From the cell containing the given text, extract its center point as [X, Y] coordinate. 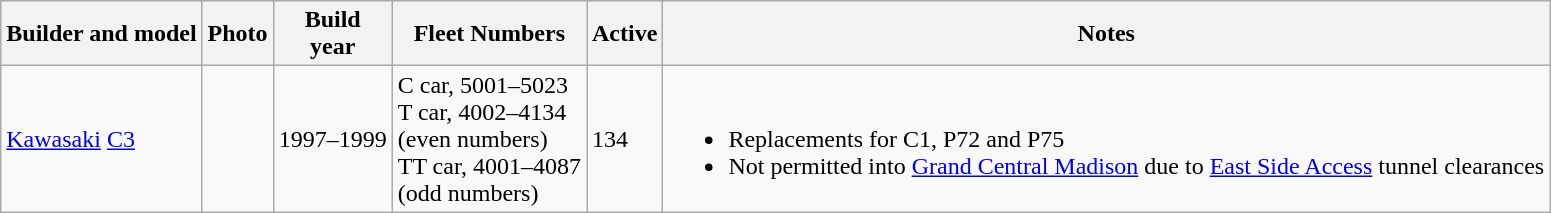
Photo [238, 34]
Replacements for C1, P72 and P75Not permitted into Grand Central Madison due to East Side Access tunnel clearances [1106, 139]
Buildyear [332, 34]
C car, 5001–5023T car, 4002–4134(even numbers)TT car, 4001–4087(odd numbers) [489, 139]
1997–1999 [332, 139]
Active [624, 34]
Kawasaki C3 [102, 139]
Builder and model [102, 34]
Notes [1106, 34]
134 [624, 139]
Fleet Numbers [489, 34]
